Search for the cell housing the specified text and yield its [X, Y] center coordinate. 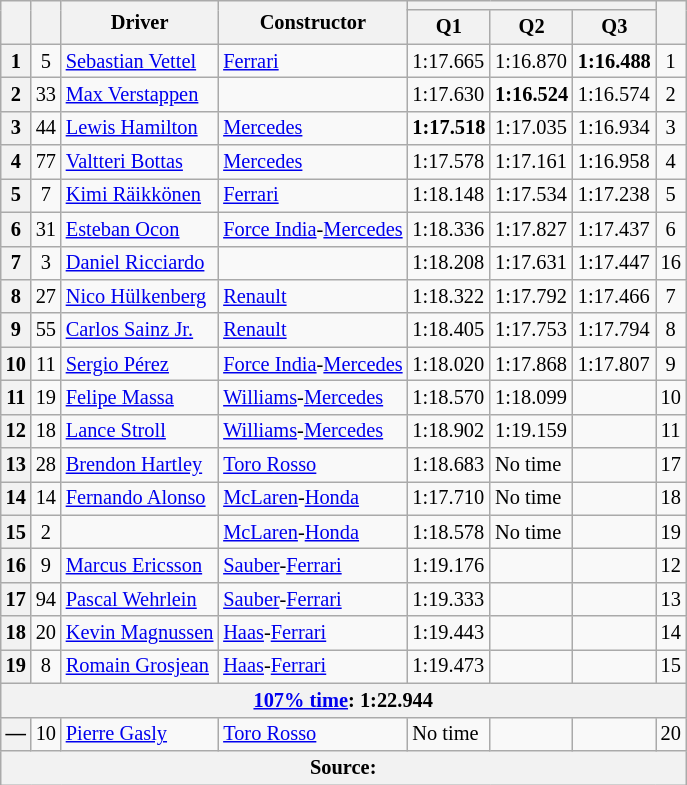
Valtteri Bottas [140, 162]
94 [46, 599]
1:19.333 [448, 599]
1:17.710 [448, 498]
1:17.631 [532, 263]
1:17.807 [614, 364]
1:17.238 [614, 195]
1:19.176 [448, 565]
1:19.473 [448, 666]
1:19.159 [532, 431]
1:18.020 [448, 364]
Romain Grosjean [140, 666]
Carlos Sainz Jr. [140, 330]
Source: [344, 767]
Brendon Hartley [140, 465]
Kimi Räikkönen [140, 195]
Pascal Wehrlein [140, 599]
1:17.827 [532, 229]
Pierre Gasly [140, 734]
1:17.518 [448, 128]
1:16.870 [532, 61]
— [16, 734]
1:18.683 [448, 465]
1:17.868 [532, 364]
1:17.578 [448, 162]
27 [46, 296]
1:17.035 [532, 128]
1:18.902 [448, 431]
1:16.934 [614, 128]
1:17.665 [448, 61]
1:17.466 [614, 296]
Sebastian Vettel [140, 61]
1:16.488 [614, 61]
1:19.443 [448, 633]
Q3 [614, 27]
1:18.336 [448, 229]
1:17.753 [532, 330]
Constructor [312, 22]
1:17.447 [614, 263]
1:18.578 [448, 532]
1:16.574 [614, 94]
44 [46, 128]
31 [46, 229]
Daniel Ricciardo [140, 263]
55 [46, 330]
1:16.958 [614, 162]
1:18.099 [532, 397]
1:18.148 [448, 195]
Fernando Alonso [140, 498]
77 [46, 162]
1:17.794 [614, 330]
1:17.437 [614, 229]
28 [46, 465]
1:17.630 [448, 94]
1:17.161 [532, 162]
1:16.524 [532, 94]
Sergio Pérez [140, 364]
Esteban Ocon [140, 229]
Felipe Massa [140, 397]
107% time: 1:22.944 [344, 700]
1:18.322 [448, 296]
Marcus Ericsson [140, 565]
1:17.534 [532, 195]
33 [46, 94]
Driver [140, 22]
1:18.570 [448, 397]
Lewis Hamilton [140, 128]
1:18.405 [448, 330]
Kevin Magnussen [140, 633]
Nico Hülkenberg [140, 296]
Lance Stroll [140, 431]
Max Verstappen [140, 94]
Q1 [448, 27]
1:17.792 [532, 296]
Q2 [532, 27]
1:18.208 [448, 263]
